Search for the cell housing the specified text and yield its [x, y] center coordinate. 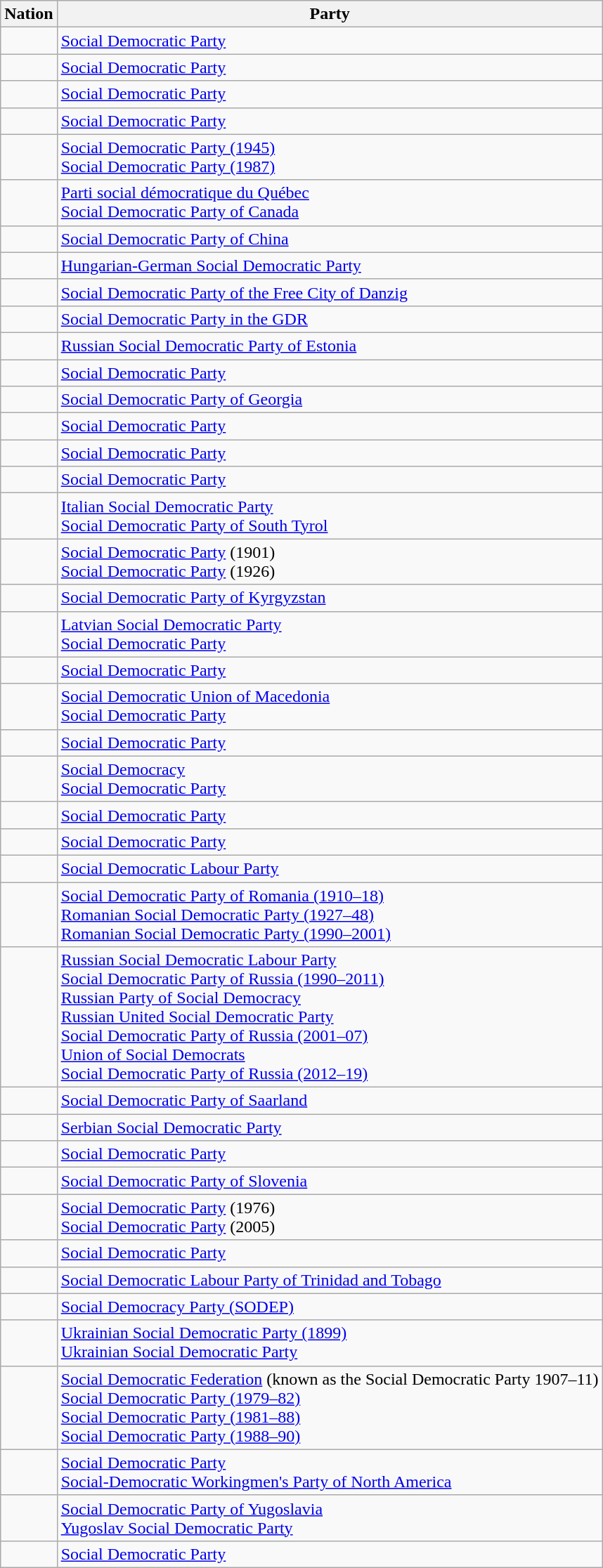
Social Democratic Party (1901)Social Democratic Party (1926) [330, 562]
Social Democratic Party of Romania (1910–18)Romanian Social Democratic Party (1927–48)Romanian Social Democratic Party (1990–2001) [330, 915]
Social Democratic Party of China [330, 239]
Social Democratic Party in the GDR [330, 319]
Social Democratic Labour Party of Trinidad and Tobago [330, 1280]
Social Democratic Union of MacedoniaSocial Democratic Party [330, 707]
Social Democracy Party (SODEP) [330, 1307]
Serbian Social Democratic Party [330, 1128]
Russian Social Democratic Party of Estonia [330, 346]
Parti social démocratique du QuébecSocial Democratic Party of Canada [330, 202]
Social Democratic Party of Slovenia [330, 1181]
Social Democratic Party of YugoslaviaYugoslav Social Democratic Party [330, 1517]
Latvian Social Democratic PartySocial Democratic Party [330, 634]
Social Democratic PartySocial-Democratic Workingmen's Party of North America [330, 1472]
Social Democratic Party of the Free City of Danzig [330, 292]
Social Democratic Party of Kyrgyzstan [330, 598]
Social Democratic Party of Saarland [330, 1101]
Social Democratic Party (1976)Social Democratic Party (2005) [330, 1217]
Hungarian-German Social Democratic Party [330, 266]
Social Democratic Party of Georgia [330, 400]
Party [330, 14]
Social DemocracySocial Democratic Party [330, 778]
Ukrainian Social Democratic Party (1899)Ukrainian Social Democratic Party [330, 1343]
Nation [29, 14]
Italian Social Democratic PartySocial Democratic Party of South Tyrol [330, 516]
Social Democratic Party (1945)Social Democratic Party (1987) [330, 157]
Social Democratic Labour Party [330, 868]
